Find where the given text appears and provide that cell's center as (x, y) coordinate. 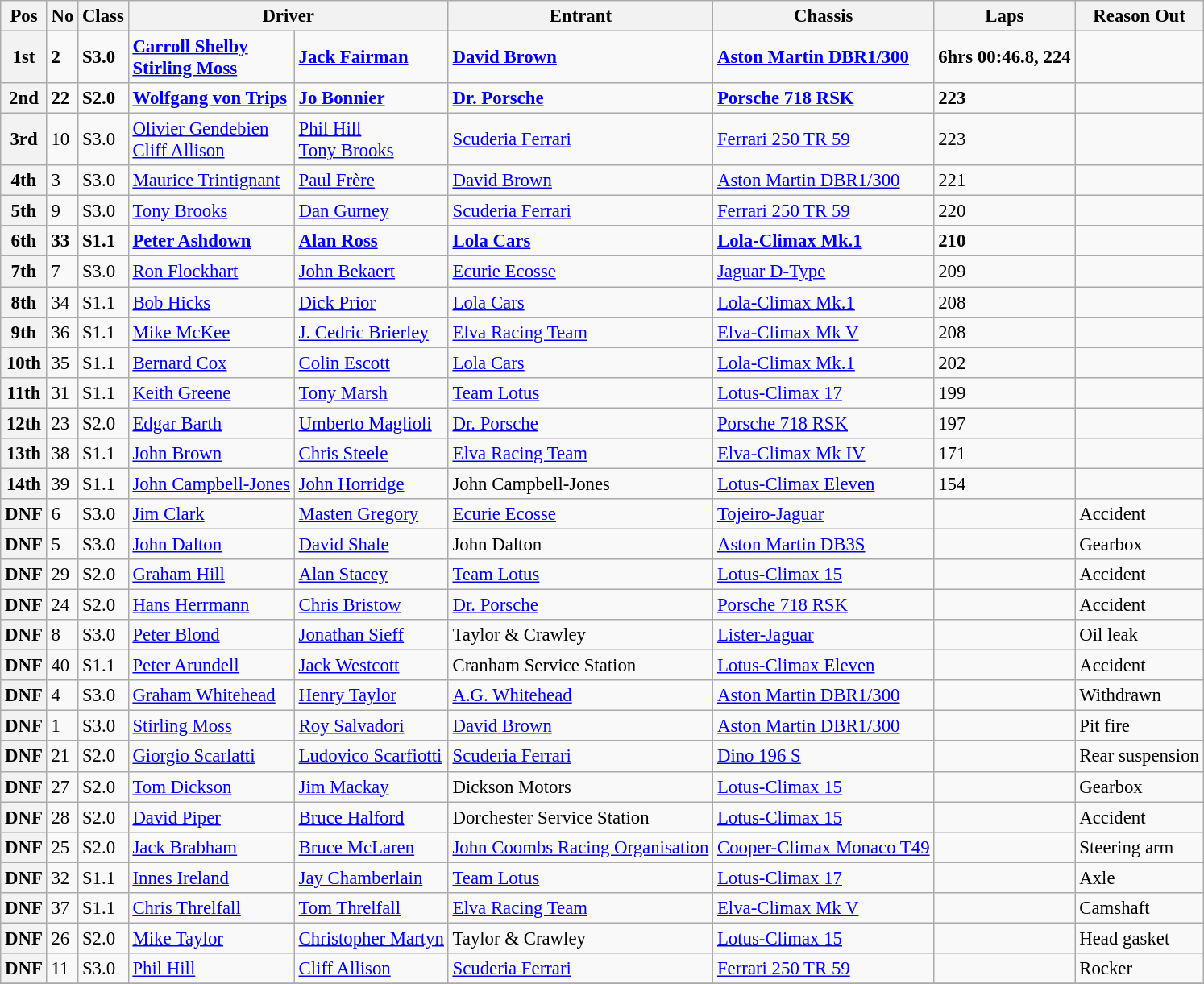
35 (62, 363)
24 (62, 605)
Keith Greene (211, 392)
Jack Fairman (371, 58)
6 (62, 514)
Peter Blond (211, 635)
Driver (289, 16)
38 (62, 454)
202 (1004, 363)
2 (62, 58)
Bruce Halford (371, 817)
Roy Salvadori (371, 726)
210 (1004, 241)
Jim Mackay (371, 787)
Tony Brooks (211, 211)
Mike McKee (211, 332)
Bruce McLaren (371, 847)
Cliff Allison (371, 969)
Umberto Maglioli (371, 423)
Jim Clark (211, 514)
Innes Ireland (211, 878)
171 (1004, 454)
Alan Stacey (371, 575)
25 (62, 847)
Carroll Shelby Stirling Moss (211, 58)
6th (24, 241)
Chris Steele (371, 454)
Pit fire (1140, 726)
28 (62, 817)
Chris Threlfall (211, 908)
Entrant (580, 16)
Dan Gurney (371, 211)
199 (1004, 392)
221 (1004, 181)
J. Cedric Brierley (371, 332)
10 (62, 140)
Mike Taylor (211, 938)
Jo Bonnier (371, 98)
Chris Bristow (371, 605)
Colin Escott (371, 363)
14th (24, 484)
23 (62, 423)
Henry Taylor (371, 695)
9th (24, 332)
Olivier Gendebien Cliff Allison (211, 140)
3 (62, 181)
Ludovico Scarfiotti (371, 757)
Christopher Martyn (371, 938)
220 (1004, 211)
11th (24, 392)
197 (1004, 423)
A.G. Whitehead (580, 695)
John Brown (211, 454)
Bob Hicks (211, 302)
Phil Hill (211, 969)
Paul Frère (371, 181)
Cooper-Climax Monaco T49 (824, 847)
John Horridge (371, 484)
Giorgio Scarlatti (211, 757)
Maurice Trintignant (211, 181)
Elva-Climax Mk IV (824, 454)
32 (62, 878)
Graham Hill (211, 575)
3rd (24, 140)
26 (62, 938)
40 (62, 666)
Masten Gregory (371, 514)
1st (24, 58)
Dickson Motors (580, 787)
Jaguar D-Type (824, 272)
7 (62, 272)
Edgar Barth (211, 423)
Peter Arundell (211, 666)
Rear suspension (1140, 757)
Stirling Moss (211, 726)
Tojeiro-Jaguar (824, 514)
5 (62, 544)
9 (62, 211)
4 (62, 695)
Phil Hill Tony Brooks (371, 140)
Steering arm (1140, 847)
4th (24, 181)
Oil leak (1140, 635)
John Bekaert (371, 272)
Withdrawn (1140, 695)
Hans Herrmann (211, 605)
39 (62, 484)
29 (62, 575)
Laps (1004, 16)
10th (24, 363)
Tony Marsh (371, 392)
Camshaft (1140, 908)
2nd (24, 98)
8 (62, 635)
Ron Flockhart (211, 272)
Pos (24, 16)
8th (24, 302)
Rocker (1140, 969)
11 (62, 969)
Aston Martin DB3S (824, 544)
Tom Threlfall (371, 908)
209 (1004, 272)
Head gasket (1140, 938)
1 (62, 726)
34 (62, 302)
John Coombs Racing Organisation (580, 847)
Reason Out (1140, 16)
36 (62, 332)
Peter Ashdown (211, 241)
David Piper (211, 817)
154 (1004, 484)
7th (24, 272)
37 (62, 908)
Jay Chamberlain (371, 878)
Dorchester Service Station (580, 817)
Graham Whitehead (211, 695)
Bernard Cox (211, 363)
Lister-Jaguar (824, 635)
12th (24, 423)
Jack Westcott (371, 666)
Wolfgang von Trips (211, 98)
Tom Dickson (211, 787)
Alan Ross (371, 241)
Axle (1140, 878)
David Shale (371, 544)
Class (103, 16)
21 (62, 757)
27 (62, 787)
Jonathan Sieff (371, 635)
33 (62, 241)
5th (24, 211)
Dino 196 S (824, 757)
Chassis (824, 16)
Cranham Service Station (580, 666)
No (62, 16)
31 (62, 392)
22 (62, 98)
Dick Prior (371, 302)
6hrs 00:46.8, 224 (1004, 58)
13th (24, 454)
Jack Brabham (211, 847)
